Output the [X, Y] coordinate of the center of the cell containing the given text.  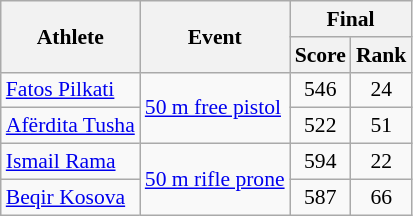
Event [215, 36]
51 [382, 126]
587 [320, 197]
Beqir Kosova [70, 197]
Athlete [70, 36]
66 [382, 197]
50 m free pistol [215, 108]
Score [320, 55]
Final [351, 19]
Fatos Pilkati [70, 90]
Ismail Rama [70, 162]
24 [382, 90]
522 [320, 126]
22 [382, 162]
594 [320, 162]
Rank [382, 55]
546 [320, 90]
50 m rifle prone [215, 180]
Afërdita Tusha [70, 126]
